Find where the given text appears and provide that cell's center as (x, y) coordinate. 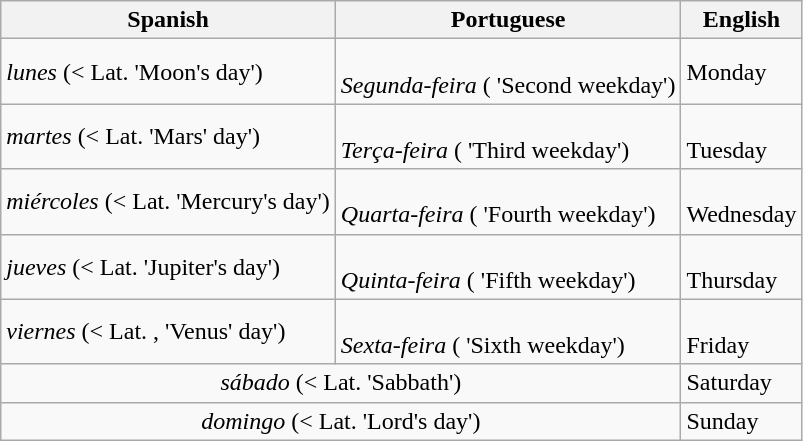
Friday (742, 332)
Monday (742, 72)
Thursday (742, 266)
jueves (< Lat. 'Jupiter's day') (168, 266)
Quinta-feira ( 'Fifth weekday') (508, 266)
Saturday (742, 383)
Sunday (742, 421)
martes (< Lat. 'Mars' day') (168, 136)
Wednesday (742, 202)
domingo (< Lat. 'Lord's day') (341, 421)
lunes (< Lat. 'Moon's day') (168, 72)
Quarta-feira ( 'Fourth weekday') (508, 202)
Tuesday (742, 136)
Sexta-feira ( 'Sixth weekday') (508, 332)
Spanish (168, 20)
English (742, 20)
Segunda-feira ( 'Second weekday') (508, 72)
viernes (< Lat. , 'Venus' day') (168, 332)
sábado (< Lat. 'Sabbath') (341, 383)
miércoles (< Lat. 'Mercury's day') (168, 202)
Portuguese (508, 20)
Terça-feira ( 'Third weekday') (508, 136)
